Identify which cell holds the provided text, then report its (X, Y) central coordinate. 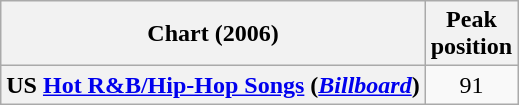
US Hot R&B/Hip-Hop Songs (Billboard) (213, 85)
Chart (2006) (213, 34)
91 (471, 85)
Peakposition (471, 34)
